For the text-containing cell, return its midpoint in [x, y] coordinate format. 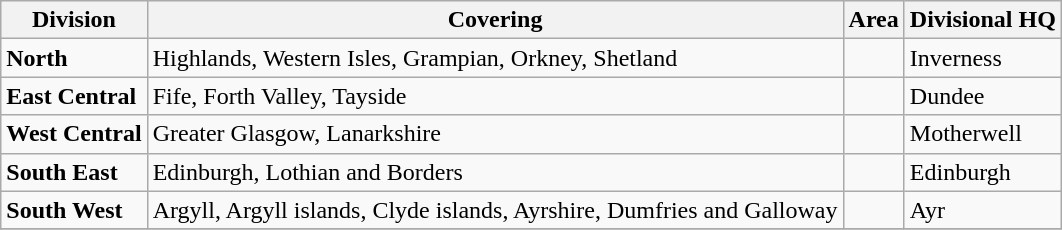
Fife, Forth Valley, Tayside [495, 96]
East Central [74, 96]
South West [74, 210]
South East [74, 172]
Divisional HQ [982, 20]
West Central [74, 134]
Greater Glasgow, Lanarkshire [495, 134]
Dundee [982, 96]
Area [874, 20]
Highlands, Western Isles, Grampian, Orkney, Shetland [495, 58]
North [74, 58]
Edinburgh, Lothian and Borders [495, 172]
Motherwell [982, 134]
Covering [495, 20]
Inverness [982, 58]
Argyll, Argyll islands, Clyde islands, Ayrshire, Dumfries and Galloway [495, 210]
Division [74, 20]
Edinburgh [982, 172]
Ayr [982, 210]
